Provide the (x, y) coordinate of the cell's center where the given text is located.  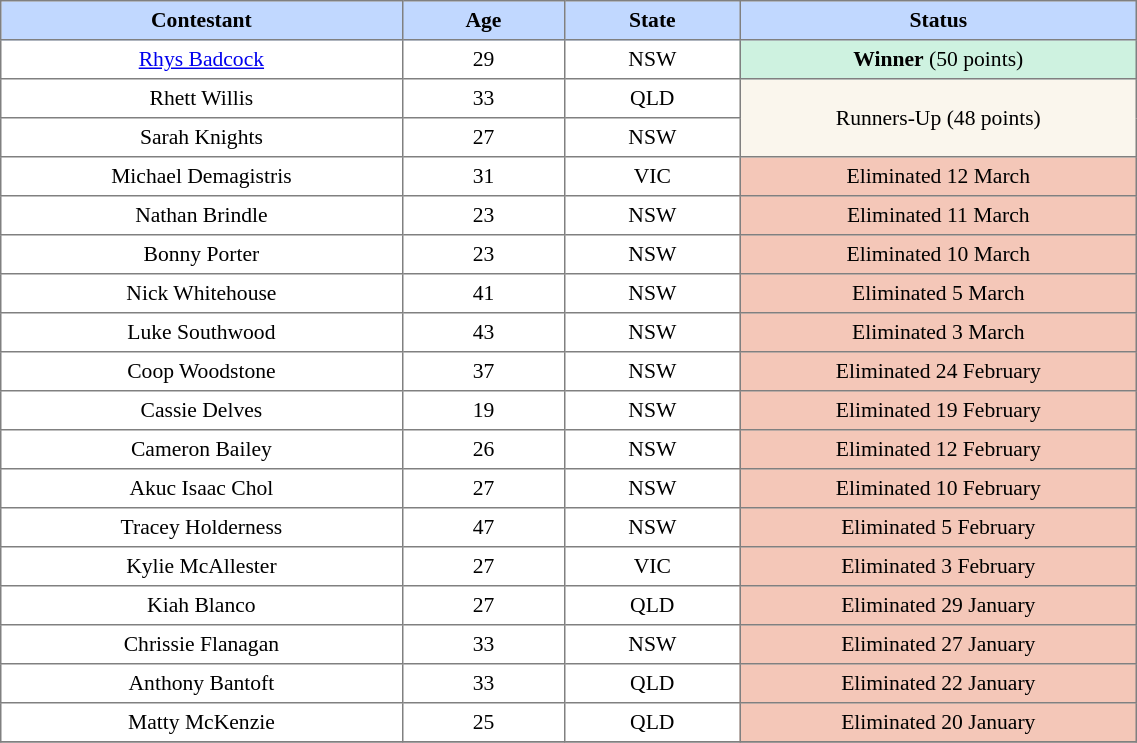
Age (484, 20)
25 (484, 722)
Bonny Porter (202, 254)
Rhett Willis (202, 98)
Coop Woodstone (202, 372)
Sarah Knights (202, 138)
26 (484, 450)
37 (484, 372)
Eliminated 24 February (938, 372)
Michael Demagistris (202, 176)
Contestant (202, 20)
Eliminated 27 January (938, 644)
Chrissie Flanagan (202, 644)
Nathan Brindle (202, 216)
Eliminated 3 March (938, 332)
Cassie Delves (202, 410)
Cameron Bailey (202, 450)
Eliminated 19 February (938, 410)
Kiah Blanco (202, 606)
19 (484, 410)
41 (484, 294)
Kylie McAllester (202, 566)
Eliminated 5 March (938, 294)
Eliminated 11 March (938, 216)
Eliminated 29 January (938, 606)
Eliminated 5 February (938, 528)
Eliminated 10 February (938, 488)
State (652, 20)
43 (484, 332)
Matty McKenzie (202, 722)
Eliminated 10 March (938, 254)
29 (484, 60)
Eliminated 12 February (938, 450)
Nick Whitehouse (202, 294)
Rhys Badcock (202, 60)
Runners-Up (48 points) (938, 118)
Tracey Holderness (202, 528)
Winner (50 points) (938, 60)
31 (484, 176)
Eliminated 20 January (938, 722)
Eliminated 22 January (938, 684)
47 (484, 528)
Luke Southwood (202, 332)
Status (938, 20)
Eliminated 3 February (938, 566)
Anthony Bantoft (202, 684)
Akuc Isaac Chol (202, 488)
Eliminated 12 March (938, 176)
